Return the [x, y] coordinate for the center point of the cell that contains the specified text.  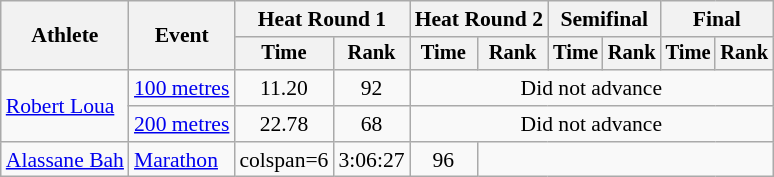
Event [182, 36]
100 metres [182, 88]
Heat Round 2 [479, 19]
Athlete [65, 36]
Semifinal [604, 19]
68 [371, 124]
92 [371, 88]
Robert Loua [65, 106]
22.78 [284, 124]
11.20 [284, 88]
200 metres [182, 124]
Final [717, 19]
Heat Round 1 [322, 19]
